Capture the cell that displays the provided text and extract its [x, y] central coordinate. 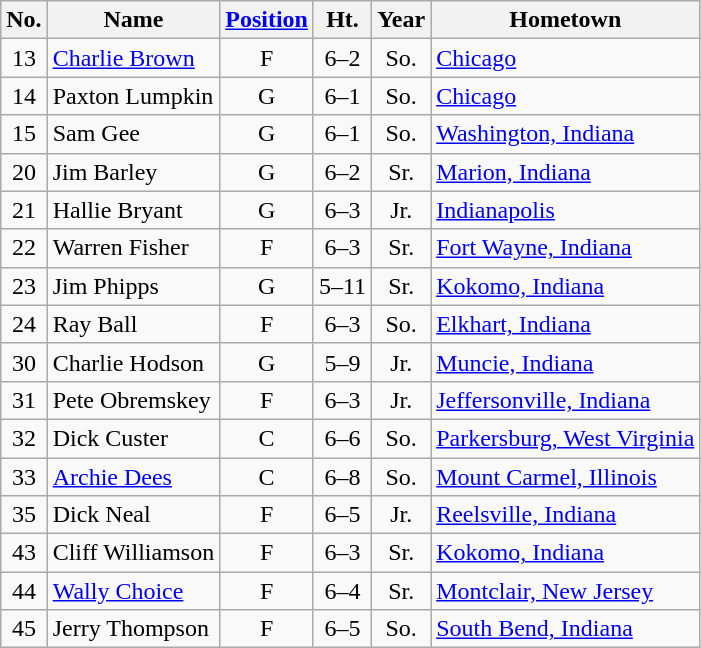
South Bend, Indiana [566, 629]
Dick Neal [134, 515]
Washington, Indiana [566, 134]
Elkhart, Indiana [566, 324]
Sam Gee [134, 134]
Mount Carmel, Illinois [566, 477]
35 [24, 515]
Jim Phipps [134, 286]
23 [24, 286]
Reelsville, Indiana [566, 515]
5–9 [342, 362]
Charlie Hodson [134, 362]
15 [24, 134]
Muncie, Indiana [566, 362]
Cliff Williamson [134, 553]
6–4 [342, 591]
44 [24, 591]
Archie Dees [134, 477]
5–11 [342, 286]
24 [24, 324]
20 [24, 172]
6–6 [342, 438]
31 [24, 400]
45 [24, 629]
Jim Barley [134, 172]
Indianapolis [566, 210]
Warren Fisher [134, 248]
32 [24, 438]
Jerry Thompson [134, 629]
Paxton Lumpkin [134, 96]
Wally Choice [134, 591]
Jeffersonville, Indiana [566, 400]
No. [24, 20]
Charlie Brown [134, 58]
21 [24, 210]
Position [267, 20]
14 [24, 96]
43 [24, 553]
Dick Custer [134, 438]
13 [24, 58]
Pete Obremskey [134, 400]
Parkersburg, West Virginia [566, 438]
Marion, Indiana [566, 172]
22 [24, 248]
Fort Wayne, Indiana [566, 248]
Ht. [342, 20]
Name [134, 20]
Ray Ball [134, 324]
6–8 [342, 477]
Year [402, 20]
30 [24, 362]
33 [24, 477]
Hometown [566, 20]
Montclair, New Jersey [566, 591]
Hallie Bryant [134, 210]
